Pinpoint the cell where the given text exists, returning its (X, Y) midpoint coordinate. 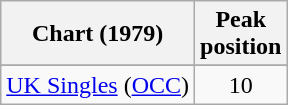
Peakposition (241, 34)
10 (241, 85)
Chart (1979) (98, 34)
UK Singles (OCC) (98, 85)
